Find where the given text appears and provide that cell's center as [x, y] coordinate. 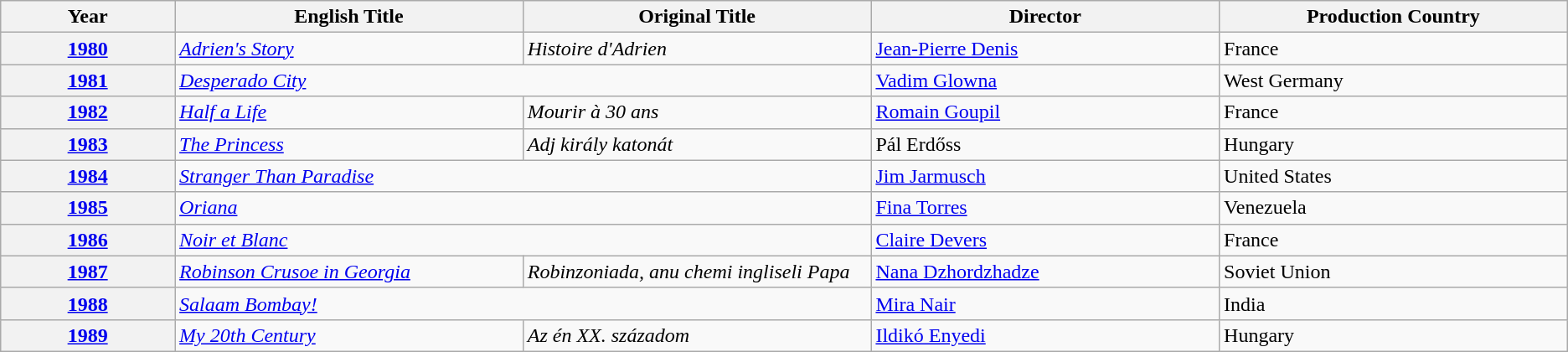
Nana Dzhordzhadze [1045, 272]
1988 [88, 303]
Original Title [697, 17]
Salaam Bombay! [523, 303]
Production Country [1394, 17]
1987 [88, 272]
Claire Devers [1045, 240]
Adrien's Story [349, 49]
United States [1394, 176]
Vadim Glowna [1045, 80]
Romain Goupil [1045, 112]
Director [1045, 17]
Jim Jarmusch [1045, 176]
Pál Erdőss [1045, 144]
Mira Nair [1045, 303]
My 20th Century [349, 335]
Robinson Crusoe in Georgia [349, 272]
1984 [88, 176]
Adj király katonát [697, 144]
English Title [349, 17]
Az én XX. századom [697, 335]
West Germany [1394, 80]
Robinzoniada, anu chemi ingliseli Papa [697, 272]
1983 [88, 144]
Stranger Than Paradise [523, 176]
Ildikó Enyedi [1045, 335]
The Princess [349, 144]
Soviet Union [1394, 272]
Fina Torres [1045, 208]
1980 [88, 49]
Noir et Blanc [523, 240]
1982 [88, 112]
1989 [88, 335]
India [1394, 303]
Desperado City [523, 80]
Mourir à 30 ans [697, 112]
1981 [88, 80]
Oriana [523, 208]
Venezuela [1394, 208]
1986 [88, 240]
Jean-Pierre Denis [1045, 49]
Histoire d'Adrien [697, 49]
Half a Life [349, 112]
Year [88, 17]
1985 [88, 208]
